Return (X, Y) of the center of cell containing provided text 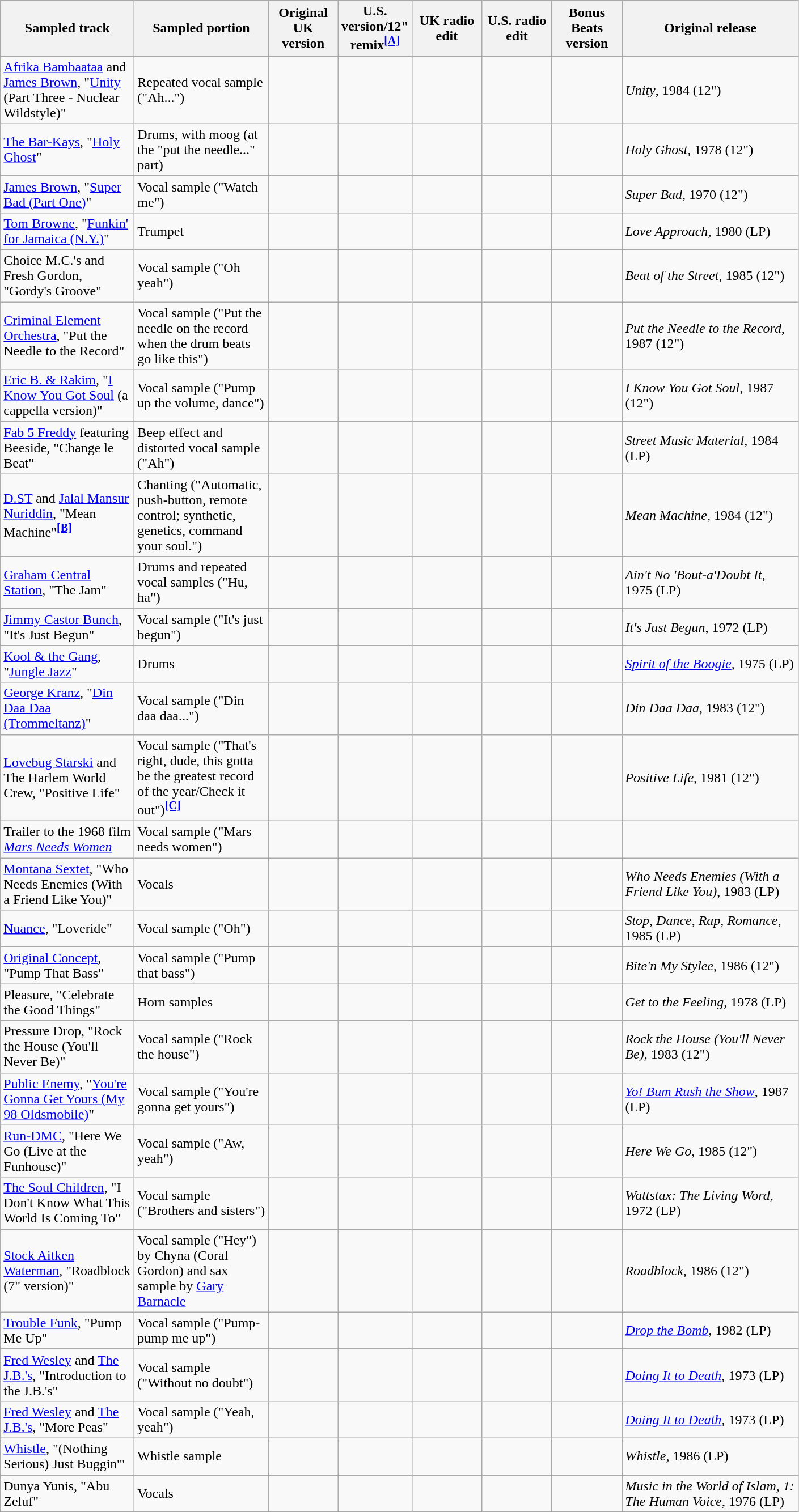
Vocal sample ("That's right, dude, this gotta be the greatest record of the year/Check it out")[C] (201, 778)
Vocal sample ("Aw, yeah") (201, 1151)
Trumpet (201, 231)
I Know You Got Soul, 1987 (12") (710, 396)
Holy Ghost, 1978 (12") (710, 150)
The Soul Children, "I Don't Know What This World Is Coming To" (67, 1203)
Get to the Feeling, 1978 (LP) (710, 1002)
Unity, 1984 (12") (710, 90)
Whistle, "(Nothing Serious) Just Buggin'" (67, 1456)
Original release (710, 28)
Love Approach, 1980 (LP) (710, 231)
Roadblock, 1986 (12") (710, 1271)
Horn samples (201, 1002)
Yo! Bum Rush the Show, 1987 (LP) (710, 1099)
D.ST and Jalal Mansur Nuriddin, "Mean Machine"[B] (67, 515)
Eric B. & Rakim, "I Know You Got Soul (a cappella version)" (67, 396)
Trailer to the 1968 film Mars Needs Women (67, 840)
Din Daa Daa, 1983 (12") (710, 708)
Montana Sextet, "Who Needs Enemies (With a Friend Like You)" (67, 884)
Drop the Bomb, 1982 (LP) (710, 1331)
Pressure Drop, "Rock the House (You'll Never Be)" (67, 1047)
Who Needs Enemies (With a Friend Like You), 1983 (LP) (710, 884)
It's Just Begun, 1972 (LP) (710, 627)
Music in the World of Islam, 1: The Human Voice, 1976 (LP) (710, 1494)
Choice M.C.'s and Fresh Gordon, "Gordy's Groove" (67, 276)
Vocal sample ("Without no doubt") (201, 1375)
Vocal sample ("Oh yeah") (201, 276)
Spirit of the Boogie, 1975 (LP) (710, 664)
Beep effect and distorted vocal sample ("Ah") (201, 448)
UK radio edit (447, 28)
Stock Aitken Waterman, "Roadblock (7" version)" (67, 1271)
Sampled track (67, 28)
Trouble Funk, "Pump Me Up" (67, 1331)
Street Music Material, 1984 (LP) (710, 448)
Put the Needle to the Record, 1987 (12") (710, 335)
Public Enemy, "You're Gonna Get Yours (My 98 Oldsmobile)" (67, 1099)
Bite'n My Stylee, 1986 (12") (710, 966)
Criminal Element Orchestra, "Put the Needle to the Record" (67, 335)
Wattstax: The Living Word, 1972 (LP) (710, 1203)
Tom Browne, "Funkin' for Jamaica (N.Y.)" (67, 231)
Dunya Yunis, "Abu Zeluf" (67, 1494)
Rock the House (You'll Never Be), 1983 (12") (710, 1047)
Vocal sample ("Rock the house") (201, 1047)
Mean Machine, 1984 (12") (710, 515)
Stop, Dance, Rap, Romance, 1985 (LP) (710, 928)
Run-DMC, "Here We Go (Live at the Funhouse)" (67, 1151)
Beat of the Street, 1985 (12") (710, 276)
Whistle sample (201, 1456)
Sampled portion (201, 28)
Vocal sample ("Pump that bass") (201, 966)
Afrika Bambaataa and James Brown, "Unity (Part Three - Nuclear Wildstyle)" (67, 90)
Drums, with moog (at the "put the needle..." part) (201, 150)
Original UK version (303, 28)
Vocal sample ("It's just begun") (201, 627)
Vocal sample ("Yeah, yeah") (201, 1419)
Bonus Beats version (587, 28)
Vocal sample ("Oh") (201, 928)
Vocal sample ("Mars needs women") (201, 840)
Drums and repeated vocal samples ("Hu, ha") (201, 583)
Vocal sample ("Hey") by Chyna (Coral Gordon) and sax sample by Gary Barnacle (201, 1271)
Repeated vocal sample ("Ah...") (201, 90)
Vocal sample ("Put the needle on the record when the drum beats go like this") (201, 335)
Positive Life, 1981 (12") (710, 778)
The Bar-Kays, "Holy Ghost" (67, 150)
Chanting ("Automatic, push-button, remote control; synthetic, genetics, command your soul.") (201, 515)
Vocal sample ("Din daa daa...") (201, 708)
Kool & the Gang, "Jungle Jazz" (67, 664)
Drums (201, 664)
Whistle, 1986 (LP) (710, 1456)
Vocal sample ("Brothers and sisters") (201, 1203)
Here We Go, 1985 (12") (710, 1151)
U.S. version/12" remix[A] (375, 28)
James Brown, "Super Bad (Part One)" (67, 194)
Ain't No 'Bout-a'Doubt It, 1975 (LP) (710, 583)
Vocal sample ("Pump up the volume, dance") (201, 396)
George Kranz, "Din Daa Daa (Trommeltanz)" (67, 708)
Fab 5 Freddy featuring Beeside, "Change le Beat" (67, 448)
Pleasure, "Celebrate the Good Things" (67, 1002)
Super Bad, 1970 (12") (710, 194)
Vocal sample ("Pump-pump me up") (201, 1331)
Nuance, "Loveride" (67, 928)
Fred Wesley and The J.B.'s, "Introduction to the J.B.'s" (67, 1375)
Original Concept, "Pump That Bass" (67, 966)
Graham Central Station, "The Jam" (67, 583)
Vocal sample ("Watch me") (201, 194)
Vocal sample ("You're gonna get yours") (201, 1099)
Fred Wesley and The J.B.'s, "More Peas" (67, 1419)
Lovebug Starski and The Harlem World Crew, "Positive Life" (67, 778)
U.S. radio edit (517, 28)
Jimmy Castor Bunch, "It's Just Begun" (67, 627)
